Pinpoint the cell where the given text exists, returning its (x, y) midpoint coordinate. 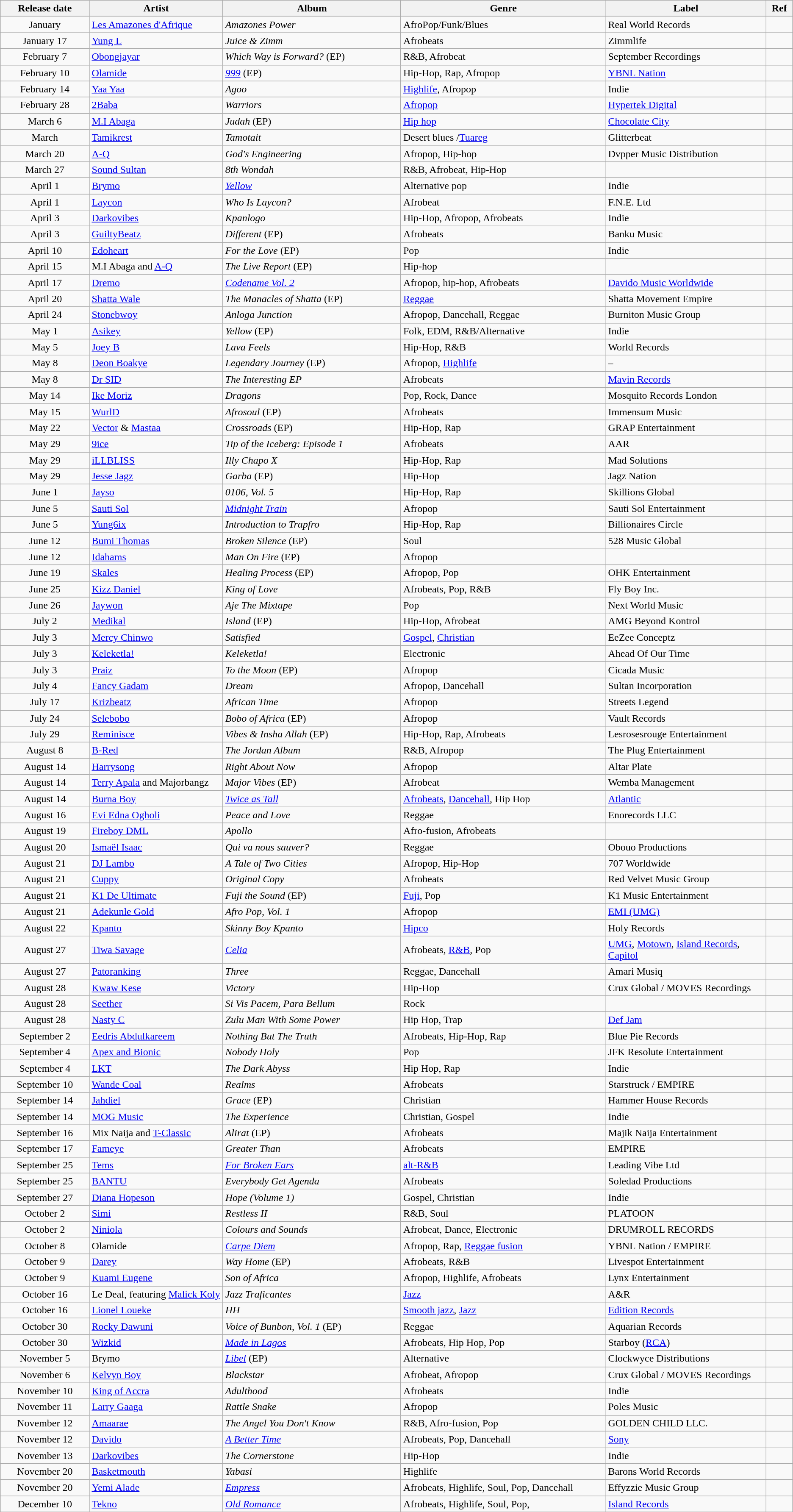
A Tale of Two Cities (312, 863)
April 15 (45, 267)
Hip-Hop, R&B (503, 347)
Afropop, Rap, Reggae fusion (503, 1245)
Illy Chapo X (312, 460)
Soledad Productions (686, 1181)
Les Amazones d'Afrique (156, 25)
999 (EP) (312, 73)
Afrosoul (EP) (312, 411)
A&R (686, 1294)
Poles Music (686, 1407)
September 27 (45, 1197)
iLLBLISS (156, 460)
March 6 (45, 121)
Warriors (312, 105)
Vault Records (686, 718)
Def Jam (686, 1020)
Afrobeats, Pop, Dancehall (503, 1439)
R&B, Afro-fusion, Pop (503, 1423)
Tekno (156, 1504)
March (45, 137)
Reminisce (156, 734)
Afropop, Hip-Hop (503, 863)
Jayso (156, 492)
Real World Records (686, 25)
Soul (503, 541)
Jahdiel (156, 1101)
Evi Edna Ogholi (156, 815)
Enorecords LLC (686, 815)
November 13 (45, 1455)
Afrobeats, R&B (503, 1262)
African Time (312, 702)
May 1 (45, 331)
Darey (156, 1262)
Qui va nous sauver? (312, 847)
Medikal (156, 621)
Vibes & Insha Allah (EP) (312, 734)
To the Moon (EP) (312, 670)
Lionel Loueke (156, 1310)
February 7 (45, 57)
Joey B (156, 347)
Hip-hop (503, 267)
UMG, Motown, Island Records, Capitol (686, 949)
Ref (779, 8)
Reggae, Dancehall (503, 971)
Holy Records (686, 928)
WurlD (156, 411)
Afrobeats, Highlife, Soul, Pop, (503, 1504)
Made in Lagos (312, 1342)
Son of Africa (312, 1278)
Niniola (156, 1229)
Eedris Abdulkareem (156, 1036)
Dvpper Music Distribution (686, 153)
Lynx Entertainment (686, 1278)
July 17 (45, 702)
August 8 (45, 750)
Nothing But The Truth (312, 1036)
Afropop, hip-hop, Afrobeats (503, 283)
July 4 (45, 686)
Fameye (156, 1149)
Zulu Man With Some Power (312, 1020)
Right About Now (312, 767)
R&B, Afrobeat, Hip-Hop (503, 170)
DJ Lambo (156, 863)
K1 De Ultimate (156, 895)
Tiwa Savage (156, 949)
Starboy (RCA) (686, 1342)
Juice & Zimm (312, 41)
Alternative (503, 1359)
Major Vibes (EP) (312, 783)
Everybody Get Agenda (312, 1181)
July 2 (45, 621)
Jazz (503, 1294)
The Experience (312, 1117)
Celia (312, 949)
Yung L (156, 41)
Rattle Snake (312, 1407)
Sony (686, 1439)
The Interesting EP (312, 379)
Amazones Power (312, 25)
Greater Than (312, 1149)
Effyzzie Music Group (686, 1487)
Obouo Productions (686, 847)
B-Red (156, 750)
Rock (503, 1004)
Afropop, Pop (503, 573)
Starstruck / EMPIRE (686, 1084)
GRAP Entertainment (686, 428)
Shatta Wale (156, 299)
The Dark Abyss (312, 1068)
Bumi Thomas (156, 541)
Mad Solutions (686, 460)
September 2 (45, 1036)
Billionaires Circle (686, 525)
February 10 (45, 73)
The Jordan Album (312, 750)
Clockwyce Distributions (686, 1359)
Afropop, Dancehall, Reggae (503, 315)
Sultan Incorporation (686, 686)
Stonebwoy (156, 315)
Highlife (503, 1471)
Jagz Nation (686, 476)
November 5 (45, 1359)
Who Is Laycon? (312, 202)
EMPIRE (686, 1149)
January 17 (45, 41)
September 16 (45, 1133)
Ahead Of Our Time (686, 653)
Restless II (312, 1213)
Afro-fusion, Afrobeats (503, 831)
April 17 (45, 283)
Altar Plate (686, 767)
Healing Process (EP) (312, 573)
528 Music Global (686, 541)
Tems (156, 1165)
April 10 (45, 250)
Vector & Mastaa (156, 428)
Island (EP) (312, 621)
Jesse Jagz (156, 476)
MOG Music (156, 1117)
Afrobeats, Pop, R&B (503, 589)
October 8 (45, 1245)
July 24 (45, 718)
R&B, Soul (503, 1213)
Mercy Chinwo (156, 637)
Smooth jazz, Jazz (503, 1310)
Dremo (156, 283)
alt-R&B (503, 1165)
Highlife, Afropop (503, 89)
Obongjayar (156, 57)
M.I Abaga and A-Q (156, 267)
Patoranking (156, 971)
Shatta Movement Empire (686, 299)
Streets Legend (686, 702)
A Better Time (312, 1439)
Diana Hopeson (156, 1197)
Next World Music (686, 605)
K1 Music Entertainment (686, 895)
OHK Entertainment (686, 573)
For Broken Ears (312, 1165)
Hip-Hop, Afrobeat (503, 621)
November 6 (45, 1375)
Alternative pop (503, 186)
May 5 (45, 347)
Apollo (312, 831)
Burna Boy (156, 799)
Afrobeats, Hip Hop, Pop (503, 1342)
Hope (Volume 1) (312, 1197)
Wemba Management (686, 783)
King of Love (312, 589)
PLATOON (686, 1213)
Realms (312, 1084)
Basketmouth (156, 1471)
July 29 (45, 734)
Kuami Eugene (156, 1278)
November 11 (45, 1407)
F.N.E. Ltd (686, 202)
Genre (503, 8)
Blue Pie Records (686, 1036)
Laycon (156, 202)
9ice (156, 444)
M.I Abaga (156, 121)
8th Wondah (312, 170)
Mavin Records (686, 379)
Yellow (EP) (312, 331)
June 1 (45, 492)
Midnight Train (312, 509)
R&B, Afrobeat (503, 57)
Yung6ix (156, 525)
– (686, 363)
For the Love (EP) (312, 250)
Sauti Sol Entertainment (686, 509)
Legendary Journey (EP) (312, 363)
Afrobeat, Dance, Electronic (503, 1229)
May 22 (45, 428)
Kwaw Kese (156, 988)
Bobo of Africa (EP) (312, 718)
Livespot Entertainment (686, 1262)
Immensum Music (686, 411)
AMG Beyond Kontrol (686, 621)
Seether (156, 1004)
JFK Resolute Entertainment (686, 1052)
Barons World Records (686, 1471)
0106, Vol. 5 (312, 492)
Davido Music Worldwide (686, 283)
Chocolate City (686, 121)
Fuji the Sound (EP) (312, 895)
Afropop, Highlife, Afrobeats (503, 1278)
Label (686, 8)
Desert blues /Tuareg (503, 137)
February 14 (45, 89)
Nasty C (156, 1020)
Afrobeats, Hip-Hop, Rap (503, 1036)
World Records (686, 347)
Leading Vibe Ltd (686, 1165)
Album (312, 8)
August 16 (45, 815)
GuiltyBeatz (156, 234)
Afropop, Hip-hop (503, 153)
Afro Pop, Vol. 1 (312, 912)
Ismaël Isaac (156, 847)
Sound Sultan (156, 170)
Amari Musiq (686, 971)
Crossroads (EP) (312, 428)
707 Worldwide (686, 863)
Grace (EP) (312, 1101)
Hip-Hop, Rap, Afropop (503, 73)
Simi (156, 1213)
Cicada Music (686, 670)
Release date (45, 8)
September 10 (45, 1084)
YBNL Nation / EMPIRE (686, 1245)
Mosquito Records London (686, 395)
Zimmlife (686, 41)
2Baba (156, 105)
Man On Fire (EP) (312, 557)
Tamotait (312, 137)
Jaywon (156, 605)
February 28 (45, 105)
Larry Gaaga (156, 1407)
Dragons (312, 395)
Afrobeats, Highlife, Soul, Pop, Dancehall (503, 1487)
Tamikrest (156, 137)
The Plug Entertainment (686, 750)
Christian, Gospel (503, 1117)
April 24 (45, 315)
Carpe Diem (312, 1245)
Dr SID (156, 379)
AAR (686, 444)
Different (EP) (312, 234)
Agoo (312, 89)
LKT (156, 1068)
Nobody Holy (312, 1052)
Majik Naija Entertainment (686, 1133)
Voice of Bunbon, Vol. 1 (EP) (312, 1326)
Red Velvet Music Group (686, 879)
Edoheart (156, 250)
Hip Hop, Rap (503, 1068)
Harrysong (156, 767)
Empress (312, 1487)
God's Engineering (312, 153)
EeZee Conceptz (686, 637)
May 15 (45, 411)
Banku Music (686, 234)
Way Home (EP) (312, 1262)
The Live Report (EP) (312, 267)
Krizbeatz (156, 702)
Folk, EDM, R&B/Alternative (503, 331)
September Recordings (686, 57)
Wizkid (156, 1342)
Cuppy (156, 879)
Satisfied (312, 637)
June 26 (45, 605)
Apex and Bionic (156, 1052)
Christian (503, 1101)
December 10 (45, 1504)
Skinny Boy Kpanto (312, 928)
Le Deal, featuring Malick Koly (156, 1294)
Tip of the Iceberg: Episode 1 (312, 444)
Blackstar (312, 1375)
November 10 (45, 1391)
Judah (EP) (312, 121)
Edition Records (686, 1310)
Kizz Daniel (156, 589)
Adulthood (312, 1391)
Selebobo (156, 718)
A-Q (156, 153)
Hip-Hop, Afropop, Afrobeats (503, 218)
Yaa Yaa (156, 89)
Fuji, Pop (503, 895)
YBNL Nation (686, 73)
May 14 (45, 395)
August 20 (45, 847)
The Angel You Don't Know (312, 1423)
June 25 (45, 589)
Asikey (156, 331)
Codename Vol. 2 (312, 283)
King of Accra (156, 1391)
Wande Coal (156, 1084)
Sauti Sol (156, 509)
Aquarian Records (686, 1326)
Burniton Music Group (686, 315)
Adekunle Gold (156, 912)
Colours and Sounds (312, 1229)
Davido (156, 1439)
Kpanto (156, 928)
Original Copy (312, 879)
Afrobeats, R&B, Pop (503, 949)
Hypertek Digital (686, 105)
Glitterbeat (686, 137)
Lava Feels (312, 347)
Si Vis Pacem, Para Bellum (312, 1004)
The Manacles of Shatta (EP) (312, 299)
Fly Boy Inc. (686, 589)
Dream (312, 686)
August 19 (45, 831)
June 19 (45, 573)
Peace and Love (312, 815)
Victory (312, 988)
Yellow (312, 186)
Libel (EP) (312, 1359)
Twice as Tall (312, 799)
Hipco (503, 928)
Idahams (156, 557)
Introduction to Trapfro (312, 525)
January (45, 25)
Fireboy DML (156, 831)
GOLDEN CHILD LLC. (686, 1423)
Mix Naija and T-Classic (156, 1133)
Pop, Rock, Dance (503, 395)
Alirat (EP) (312, 1133)
Kelvyn Boy (156, 1375)
Hip Hop, Trap (503, 1020)
Skales (156, 573)
Afropop, Dancehall (503, 686)
Afropop, Highlife (503, 363)
Anloga Junction (312, 315)
EMI (UMG) (686, 912)
Yabasi (312, 1471)
The Cornerstone (312, 1455)
Terry Apala and Majorbangz (156, 783)
Artist (156, 8)
Kpanlogo (312, 218)
Electronic (503, 653)
Island Records (686, 1504)
R&B, Afropop (503, 750)
Garba (EP) (312, 476)
Aje The Mixtape (312, 605)
Afrobeats, Dancehall, Hip Hop (503, 799)
August 22 (45, 928)
Jazz Traficantes (312, 1294)
Rocky Dawuni (156, 1326)
Old Romance (312, 1504)
April 20 (45, 299)
Ike Moriz (156, 395)
HH (312, 1310)
September 17 (45, 1149)
Lesrosesrouge Entertainment (686, 734)
Broken Silence (EP) (312, 541)
Which Way is Forward? (EP) (312, 57)
Hip-Hop, Rap, Afrobeats (503, 734)
Hammer House Records (686, 1101)
March 27 (45, 170)
BANTU (156, 1181)
Deon Boakye (156, 363)
Fancy Gadam (156, 686)
Three (312, 971)
Praiz (156, 670)
AfroPop/Funk/Blues (503, 25)
Afrobeat, Afropop (503, 1375)
Skillions Global (686, 492)
Yemi Alade (156, 1487)
Hip hop (503, 121)
DRUMROLL RECORDS (686, 1229)
Atlantic (686, 799)
Amaarae (156, 1423)
March 20 (45, 153)
